Find where the given text appears and provide that cell's center as (x, y) coordinate. 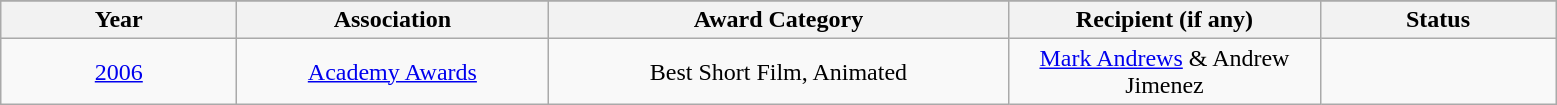
Year (119, 20)
Status (1438, 20)
Association (392, 20)
Mark Andrews & Andrew Jimenez (1164, 72)
Academy Awards (392, 72)
Recipient (if any) (1164, 20)
Award Category (778, 20)
Best Short Film, Animated (778, 72)
2006 (119, 72)
